Identify which cell holds the provided text, then report its [X, Y] central coordinate. 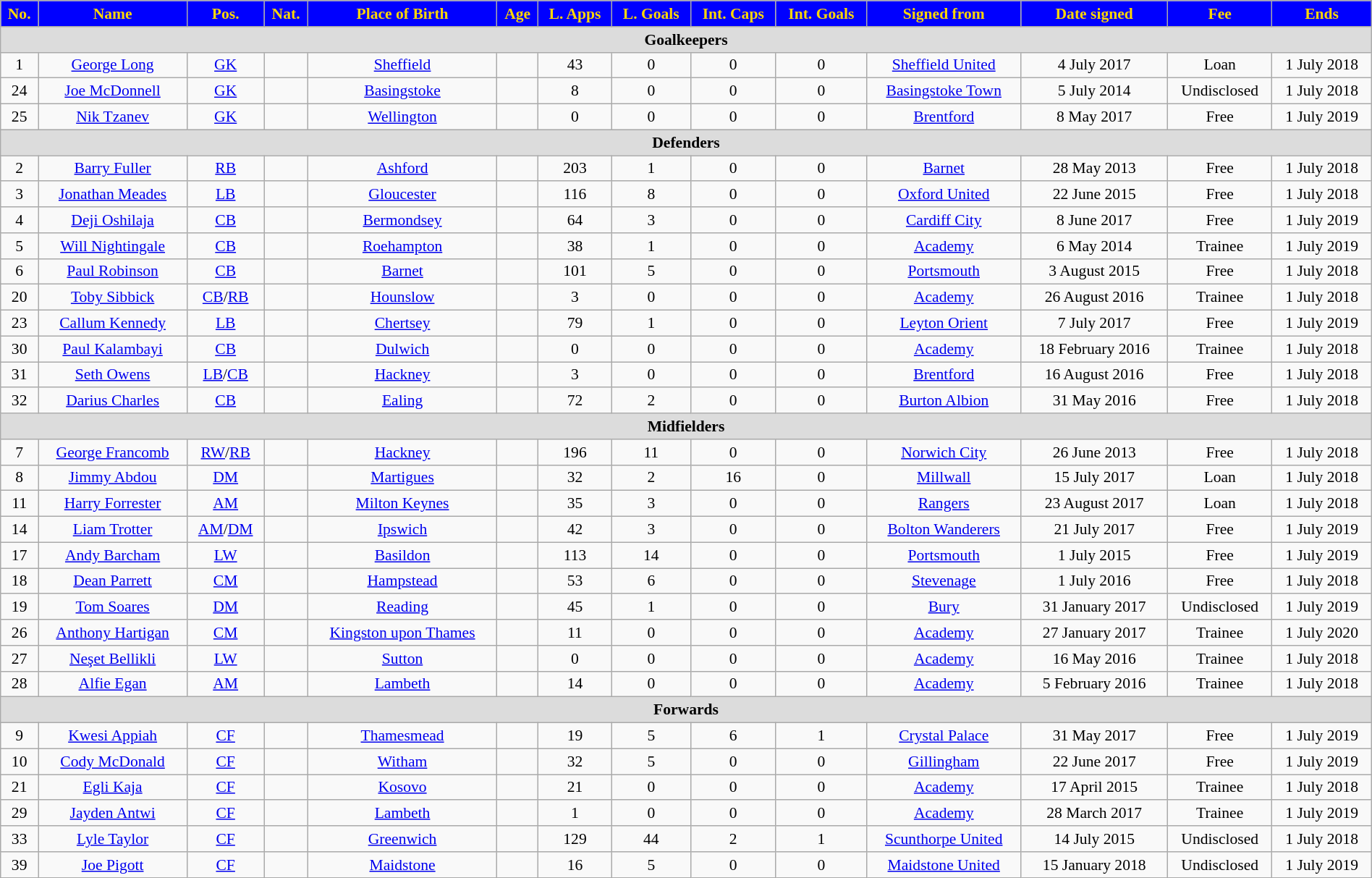
Anthony Hartigan [113, 633]
Jayden Antwi [113, 814]
26 [20, 633]
8 June 2017 [1094, 220]
17 April 2015 [1094, 788]
Ends [1321, 14]
10 [20, 761]
18 February 2016 [1094, 349]
Martigues [402, 478]
Oxford United [944, 195]
Paul Kalambayi [113, 349]
23 [20, 324]
Will Nightingale [113, 246]
Egli Kaja [113, 788]
9 [20, 736]
35 [575, 504]
Witham [402, 761]
23 August 2017 [1094, 504]
26 August 2016 [1094, 297]
44 [651, 839]
39 [20, 865]
Jimmy Abdou [113, 478]
17 [20, 555]
38 [575, 246]
Lyle Taylor [113, 839]
Kingston upon Thames [402, 633]
Sheffield [402, 65]
AM/DM [226, 530]
Nat. [287, 14]
Kwesi Appiah [113, 736]
Greenwich [402, 839]
30 [20, 349]
Gillingham [944, 761]
101 [575, 271]
4 [20, 220]
53 [575, 581]
Scunthorpe United [944, 839]
RB [226, 169]
Gloucester [402, 195]
Darius Charles [113, 401]
Ipswich [402, 530]
Alfie Egan [113, 684]
Basildon [402, 555]
George Long [113, 65]
Stevenage [944, 581]
Thamesmead [402, 736]
Pos. [226, 14]
George Francomb [113, 452]
RW/RB [226, 452]
Deji Oshilaja [113, 220]
Cody McDonald [113, 761]
1 July 2020 [1321, 633]
4 July 2017 [1094, 65]
Forwards [686, 710]
Sutton [402, 659]
1 July 2015 [1094, 555]
16 August 2016 [1094, 375]
27 [20, 659]
45 [575, 607]
Dulwich [402, 349]
31 January 2017 [1094, 607]
No. [20, 14]
24 [20, 91]
28 March 2017 [1094, 814]
Bury [944, 607]
Defenders [686, 143]
113 [575, 555]
116 [575, 195]
79 [575, 324]
CB/RB [226, 297]
26 June 2013 [1094, 452]
Millwall [944, 478]
Neşet Bellikli [113, 659]
Bermondsey [402, 220]
5 February 2016 [1094, 684]
Midfielders [686, 426]
27 January 2017 [1094, 633]
7 [20, 452]
16 May 2016 [1094, 659]
Ashford [402, 169]
Int. Caps [733, 14]
Maidstone United [944, 865]
43 [575, 65]
Burton Albion [944, 401]
Seth Owens [113, 375]
Tom Soares [113, 607]
Crystal Palace [944, 736]
31 May 2016 [1094, 401]
28 May 2013 [1094, 169]
Hampstead [402, 581]
Maidstone [402, 865]
Fee [1220, 14]
25 [20, 117]
7 July 2017 [1094, 324]
Callum Kennedy [113, 324]
196 [575, 452]
Leyton Orient [944, 324]
14 July 2015 [1094, 839]
Hounslow [402, 297]
Jonathan Meades [113, 195]
Goalkeepers [686, 40]
18 [20, 581]
28 [20, 684]
5 July 2014 [1094, 91]
29 [20, 814]
Ealing [402, 401]
Harry Forrester [113, 504]
15 January 2018 [1094, 865]
Chertsey [402, 324]
42 [575, 530]
3 August 2015 [1094, 271]
Kosovo [402, 788]
Bolton Wanderers [944, 530]
Sheffield United [944, 65]
Andy Barcham [113, 555]
129 [575, 839]
72 [575, 401]
Norwich City [944, 452]
L. Apps [575, 14]
Joe McDonnell [113, 91]
LB/CB [226, 375]
Barry Fuller [113, 169]
6 May 2014 [1094, 246]
Reading [402, 607]
Rangers [944, 504]
Toby Sibbick [113, 297]
Wellington [402, 117]
L. Goals [651, 14]
Dean Parrett [113, 581]
Place of Birth [402, 14]
64 [575, 220]
22 June 2017 [1094, 761]
Basingstoke Town [944, 91]
Roehampton [402, 246]
Date signed [1094, 14]
21 July 2017 [1094, 530]
Name [113, 14]
1 July 2016 [1094, 581]
Age [518, 14]
15 July 2017 [1094, 478]
33 [20, 839]
Joe Pigott [113, 865]
Signed from [944, 14]
Cardiff City [944, 220]
Int. Goals [821, 14]
203 [575, 169]
8 May 2017 [1094, 117]
22 June 2015 [1094, 195]
31 [20, 375]
20 [20, 297]
Milton Keynes [402, 504]
Basingstoke [402, 91]
31 May 2017 [1094, 736]
Nik Tzanev [113, 117]
Paul Robinson [113, 271]
Liam Trotter [113, 530]
